Pinpoint the cell where the given text exists, returning its [X, Y] midpoint coordinate. 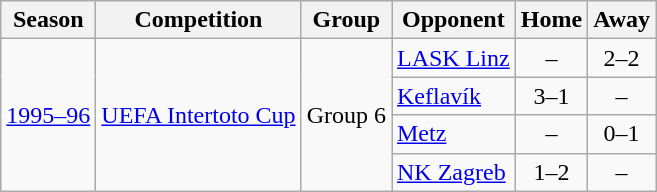
Season [48, 20]
Metz [454, 134]
1–2 [551, 172]
NK Zagreb [454, 172]
1995–96 [48, 115]
Home [551, 20]
0–1 [622, 134]
2–2 [622, 58]
Away [622, 20]
Opponent [454, 20]
Group [346, 20]
3–1 [551, 96]
Keflavík [454, 96]
UEFA Intertoto Cup [198, 115]
LASK Linz [454, 58]
Group 6 [346, 115]
Competition [198, 20]
